Search for the cell housing the specified text and yield its (x, y) center coordinate. 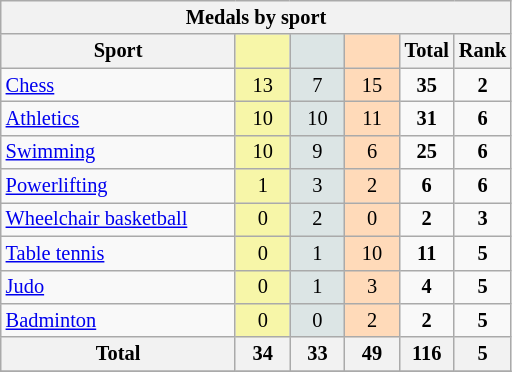
Rank (482, 51)
34 (262, 354)
4 (426, 287)
9 (318, 152)
35 (426, 85)
Chess (118, 85)
116 (426, 354)
13 (262, 85)
Athletics (118, 118)
Badminton (118, 320)
Sport (118, 51)
33 (318, 354)
25 (426, 152)
Medals by sport (256, 17)
49 (372, 354)
Swimming (118, 152)
Table tennis (118, 253)
31 (426, 118)
Wheelchair basketball (118, 219)
Judo (118, 287)
Powerlifting (118, 186)
15 (372, 85)
7 (318, 85)
